Locate the cell with the specified text and output its [x, y] center coordinate. 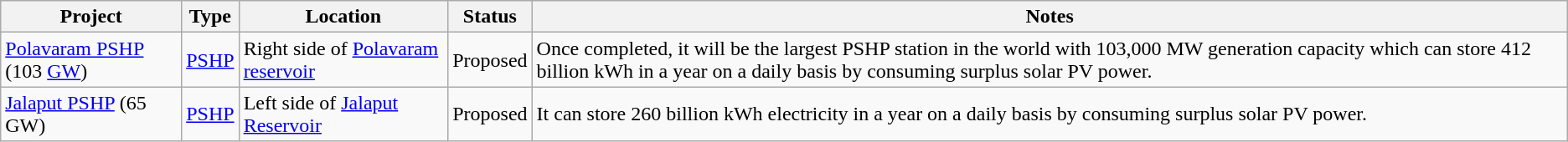
Location [343, 17]
Right side of Polavaram reservoir [343, 60]
Notes [1050, 17]
It can store 260 billion kWh electricity in a year on a daily basis by consuming surplus solar PV power. [1050, 114]
Status [490, 17]
Jalaput PSHP (65 GW) [91, 114]
Type [210, 17]
Project [91, 17]
Left side of Jalaput Reservoir [343, 114]
Polavaram PSHP (103 GW) [91, 60]
